Determine the [x, y] coordinate at the center of the cell enclosing the given text.  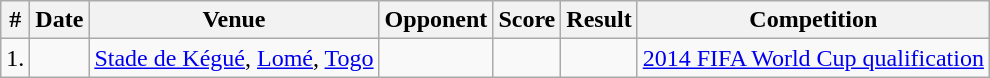
Stade de Kégué, Lomé, Togo [234, 58]
Result [599, 20]
Opponent [436, 20]
Score [527, 20]
Date [60, 20]
2014 FIFA World Cup qualification [813, 58]
1. [16, 58]
Venue [234, 20]
Competition [813, 20]
# [16, 20]
